Scan for the cell matching the given text and deliver its (x, y) coordinate at center. 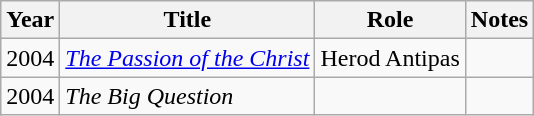
Year (30, 20)
The Passion of the Christ (188, 58)
Title (188, 20)
Notes (499, 20)
The Big Question (188, 96)
Role (390, 20)
Herod Antipas (390, 58)
